Find where the given text appears and provide that cell's center as (x, y) coordinate. 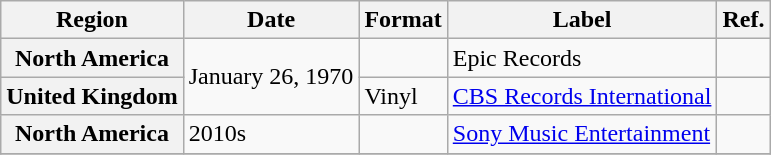
United Kingdom (92, 96)
Sony Music Entertainment (582, 134)
January 26, 1970 (271, 77)
Region (92, 20)
2010s (271, 134)
CBS Records International (582, 96)
Date (271, 20)
Label (582, 20)
Epic Records (582, 58)
Ref. (744, 20)
Format (403, 20)
Vinyl (403, 96)
